Scan for the cell matching the given text and deliver its [X, Y] coordinate at center. 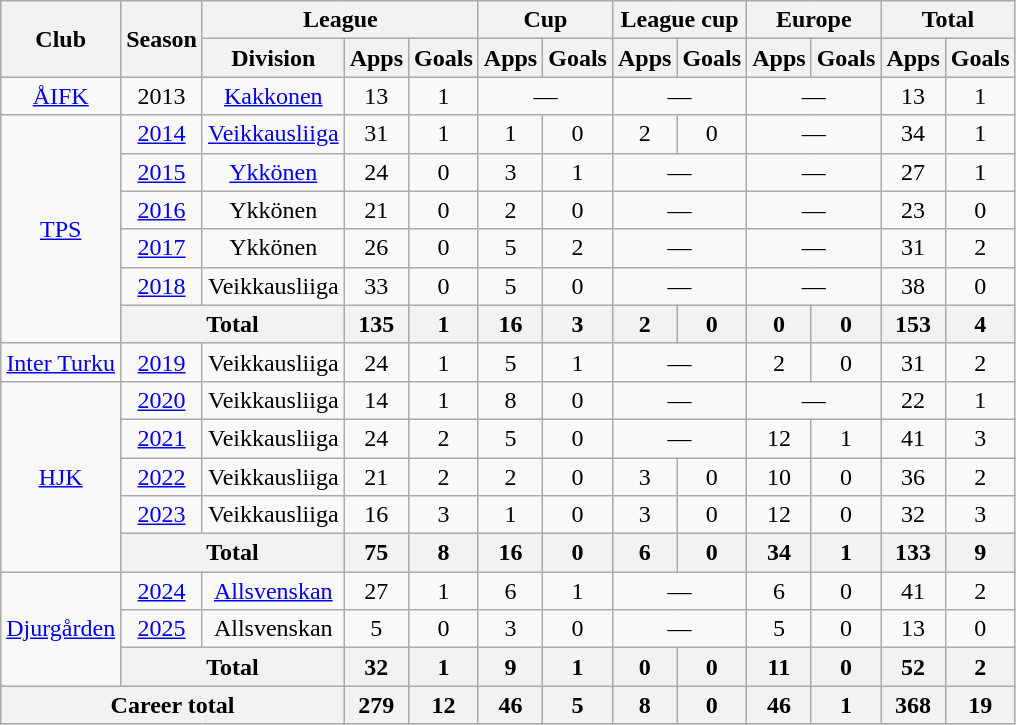
Djurgården [61, 629]
10 [779, 477]
2019 [162, 362]
2023 [162, 515]
368 [913, 705]
135 [376, 324]
133 [913, 553]
2021 [162, 438]
Career total [172, 705]
2015 [162, 172]
Inter Turku [61, 362]
19 [980, 705]
Division [273, 58]
2013 [162, 96]
33 [376, 286]
153 [913, 324]
2020 [162, 400]
2025 [162, 629]
Europe [814, 20]
Club [61, 39]
Cup [545, 20]
279 [376, 705]
2024 [162, 591]
2017 [162, 248]
2014 [162, 134]
2022 [162, 477]
HJK [61, 476]
Season [162, 39]
2018 [162, 286]
2016 [162, 210]
Kakkonen [273, 96]
14 [376, 400]
11 [779, 667]
TPS [61, 229]
52 [913, 667]
38 [913, 286]
23 [913, 210]
4 [980, 324]
75 [376, 553]
22 [913, 400]
36 [913, 477]
League [340, 20]
26 [376, 248]
ÅIFK [61, 96]
League cup [679, 20]
